Determine the [x, y] coordinate at the center of the cell enclosing the given text.  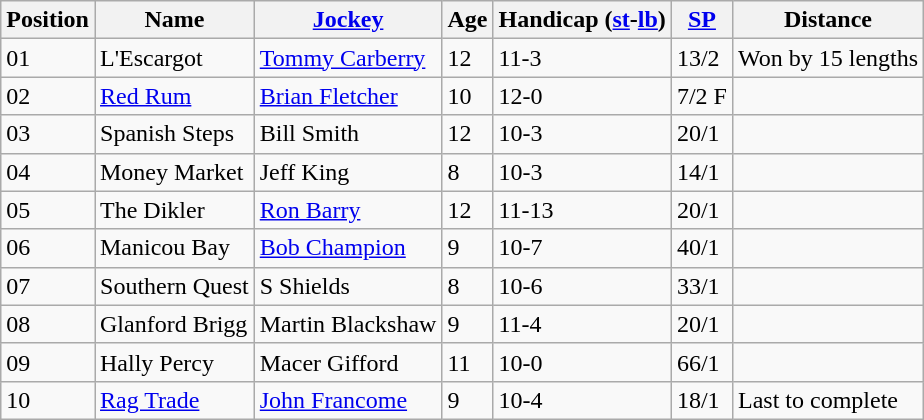
11-13 [582, 210]
09 [48, 362]
Tommy Carberry [348, 58]
11-3 [582, 58]
04 [48, 172]
Martin Blackshaw [348, 324]
Jeff King [348, 172]
13/2 [702, 58]
10-4 [582, 400]
07 [48, 286]
Last to complete [828, 400]
12-0 [582, 96]
Handicap (st-lb) [582, 20]
Macer Gifford [348, 362]
Hally Percy [174, 362]
03 [48, 134]
L'Escargot [174, 58]
11 [468, 362]
Brian Fletcher [348, 96]
Southern Quest [174, 286]
Spanish Steps [174, 134]
01 [48, 58]
Distance [828, 20]
18/1 [702, 400]
SP [702, 20]
11-4 [582, 324]
05 [48, 210]
06 [48, 248]
66/1 [702, 362]
Jockey [348, 20]
40/1 [702, 248]
Ron Barry [348, 210]
Won by 15 lengths [828, 58]
08 [48, 324]
S Shields [348, 286]
Manicou Bay [174, 248]
Rag Trade [174, 400]
10-6 [582, 286]
10-7 [582, 248]
10-0 [582, 362]
Position [48, 20]
John Francome [348, 400]
33/1 [702, 286]
Name [174, 20]
The Dikler [174, 210]
Bob Champion [348, 248]
7/2 F [702, 96]
Bill Smith [348, 134]
Glanford Brigg [174, 324]
14/1 [702, 172]
Age [468, 20]
Red Rum [174, 96]
Money Market [174, 172]
02 [48, 96]
